Scan for the cell matching the given text and deliver its (x, y) coordinate at center. 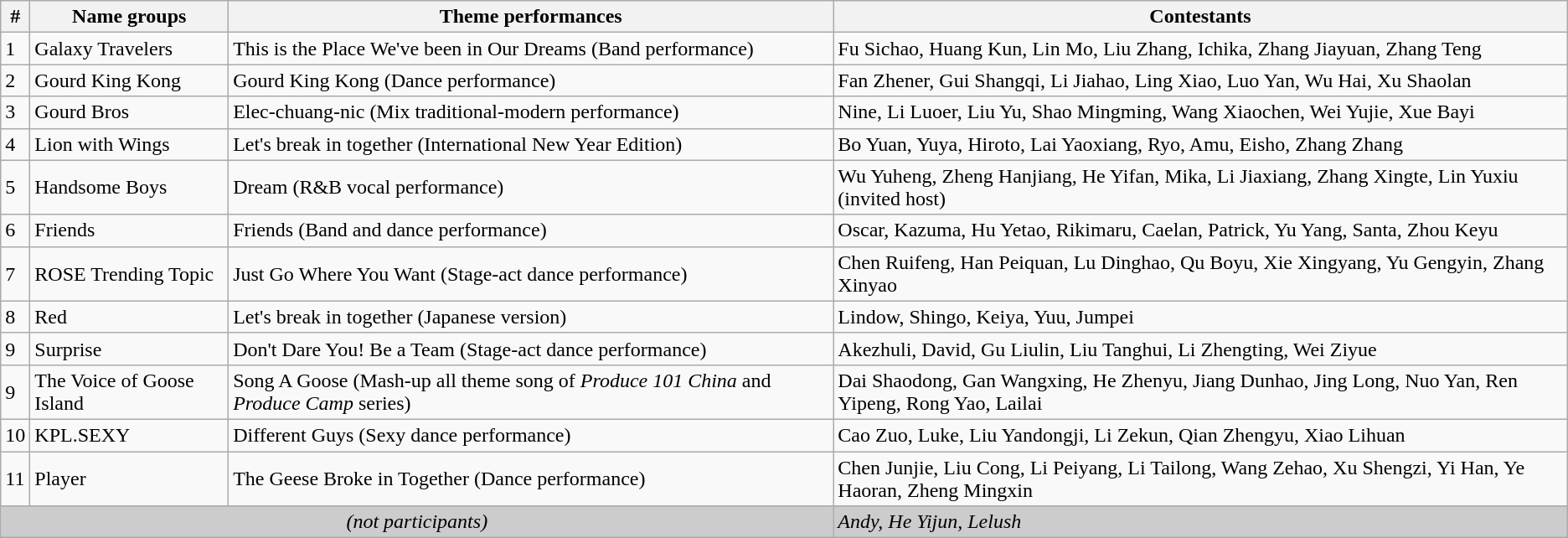
3 (15, 112)
KPL.SEXY (129, 435)
7 (15, 273)
Fan Zhener, Gui Shangqi, Li Jiahao, Ling Xiao, Luo Yan, Wu Hai, Xu Shaolan (1200, 80)
Gourd King Kong (Dance performance) (531, 80)
Lion with Wings (129, 144)
Nine, Li Luoer, Liu Yu, Shao Mingming, Wang Xiaochen, Wei Yujie, Xue Bayi (1200, 112)
The Voice of Goose Island (129, 392)
Gourd King Kong (129, 80)
Contestants (1200, 17)
Elec-chuang-nic (Mix traditional-modern performance) (531, 112)
Wu Yuheng, Zheng Hanjiang, He Yifan, Mika, Li Jiaxiang, Zhang Xingte, Lin Yuxiu (invited host) (1200, 188)
Cao Zuo, Luke, Liu Yandongji, Li Zekun, Qian Zhengyu, Xiao Lihuan (1200, 435)
Song A Goose (Mash-up all theme song of Produce 101 China and Produce Camp series) (531, 392)
The Geese Broke in Together (Dance performance) (531, 478)
Andy, He Yijun, Lelush (1200, 522)
Friends (Band and dance performance) (531, 230)
1 (15, 49)
Different Guys (Sexy dance performance) (531, 435)
Name groups (129, 17)
Bo Yuan, Yuya, Hiroto, Lai Yaoxiang, Ryo, Amu, Eisho, Zhang Zhang (1200, 144)
11 (15, 478)
Player (129, 478)
Let's break in together (International New Year Edition) (531, 144)
5 (15, 188)
Chen Ruifeng, Han Peiquan, Lu Dinghao, Qu Boyu, Xie Xingyang, Yu Gengyin, Zhang Xinyao (1200, 273)
Lindow, Shingo, Keiya, Yuu, Jumpei (1200, 317)
Chen Junjie, Liu Cong, Li Peiyang, Li Tailong, Wang Zehao, Xu Shengzi, Yi Han, Ye Haoran, Zheng Mingxin (1200, 478)
4 (15, 144)
Dai Shaodong, Gan Wangxing, He Zhenyu, Jiang Dunhao, Jing Long, Nuo Yan, Ren Yipeng, Rong Yao, Lailai (1200, 392)
Theme performances (531, 17)
This is the Place We've been in Our Dreams (Band performance) (531, 49)
Oscar, Kazuma, Hu Yetao, Rikimaru, Caelan, Patrick, Yu Yang, Santa, Zhou Keyu (1200, 230)
8 (15, 317)
Surprise (129, 349)
Let's break in together (Japanese version) (531, 317)
Don't Dare You! Be a Team (Stage-act dance performance) (531, 349)
Galaxy Travelers (129, 49)
Fu Sichao, Huang Kun, Lin Mo, Liu Zhang, Ichika, Zhang Jiayuan, Zhang Teng (1200, 49)
Handsome Boys (129, 188)
6 (15, 230)
Friends (129, 230)
ROSE Trending Topic (129, 273)
Gourd Bros (129, 112)
(not participants) (417, 522)
Red (129, 317)
# (15, 17)
Akezhuli, David, Gu Liulin, Liu Tanghui, Li Zhengting, Wei Ziyue (1200, 349)
Just Go Where You Want (Stage-act dance performance) (531, 273)
10 (15, 435)
2 (15, 80)
Dream (R&B vocal performance) (531, 188)
